From the cell containing the given text, extract its center point as [x, y] coordinate. 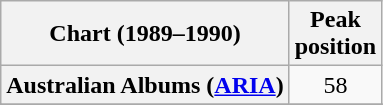
Australian Albums (ARIA) [145, 85]
Chart (1989–1990) [145, 34]
Peakposition [335, 34]
58 [335, 85]
